For the text-containing cell, return its midpoint in (x, y) coordinate format. 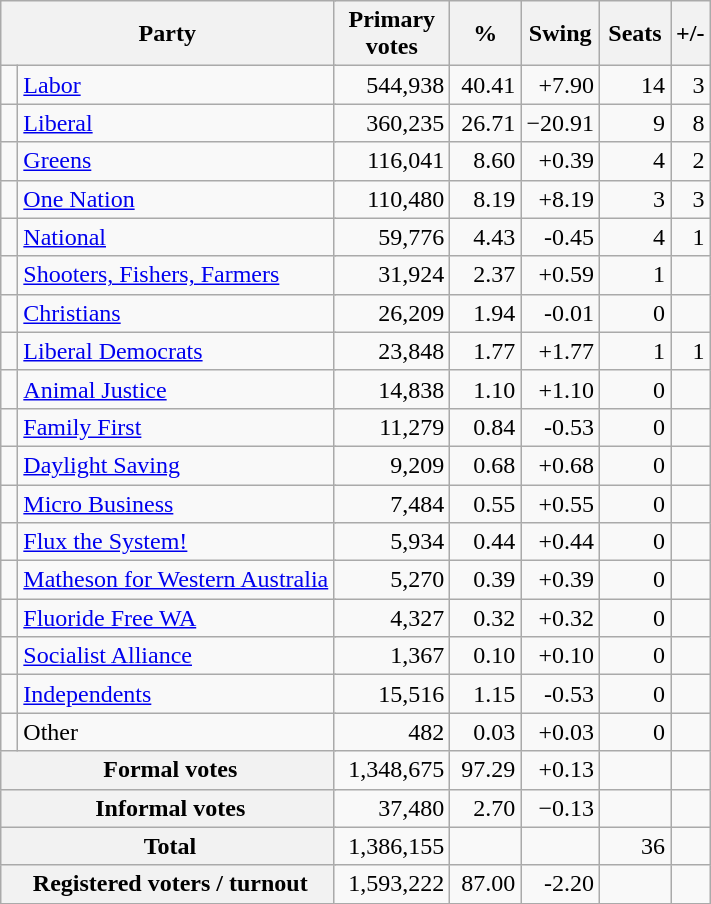
110,480 (392, 199)
-0.01 (560, 313)
2.70 (486, 808)
Greens (176, 161)
2.37 (486, 275)
% (486, 34)
+0.44 (560, 542)
Party (168, 34)
23,848 (392, 351)
Total (168, 846)
0.32 (486, 618)
Independents (176, 694)
1.15 (486, 694)
482 (392, 732)
1.77 (486, 351)
Seats (636, 34)
Animal Justice (176, 389)
Family First (176, 427)
14,838 (392, 389)
0.44 (486, 542)
−20.91 (560, 123)
2 (690, 161)
+1.10 (560, 389)
+0.68 (560, 465)
National (176, 237)
+0.13 (560, 770)
7,484 (392, 503)
4,327 (392, 618)
37,480 (392, 808)
One Nation (176, 199)
15,516 (392, 694)
Fluoride Free WA (176, 618)
+0.10 (560, 656)
+1.77 (560, 351)
8.60 (486, 161)
+7.90 (560, 85)
0.84 (486, 427)
9 (636, 123)
9,209 (392, 465)
0.10 (486, 656)
1,367 (392, 656)
87.00 (486, 884)
+0.59 (560, 275)
1,386,155 (392, 846)
59,776 (392, 237)
14 (636, 85)
0.03 (486, 732)
0.39 (486, 580)
26,209 (392, 313)
11,279 (392, 427)
1.94 (486, 313)
5,270 (392, 580)
Swing (560, 34)
8.19 (486, 199)
0.68 (486, 465)
+0.03 (560, 732)
36 (636, 846)
8 (690, 123)
+0.55 (560, 503)
Registered voters / turnout (168, 884)
97.29 (486, 770)
+8.19 (560, 199)
Primary votes (392, 34)
Informal votes (168, 808)
Matheson for Western Australia (176, 580)
Liberal Democrats (176, 351)
360,235 (392, 123)
26.71 (486, 123)
−0.13 (560, 808)
1,593,222 (392, 884)
544,938 (392, 85)
Other (176, 732)
+0.32 (560, 618)
40.41 (486, 85)
1.10 (486, 389)
Liberal (176, 123)
31,924 (392, 275)
-0.45 (560, 237)
Formal votes (168, 770)
4.43 (486, 237)
Flux the System! (176, 542)
1,348,675 (392, 770)
Labor (176, 85)
0.55 (486, 503)
Daylight Saving (176, 465)
+/- (690, 34)
5,934 (392, 542)
Christians (176, 313)
-2.20 (560, 884)
116,041 (392, 161)
Socialist Alliance (176, 656)
Shooters, Fishers, Farmers (176, 275)
Micro Business (176, 503)
